Identify which cell holds the provided text, then report its [x, y] central coordinate. 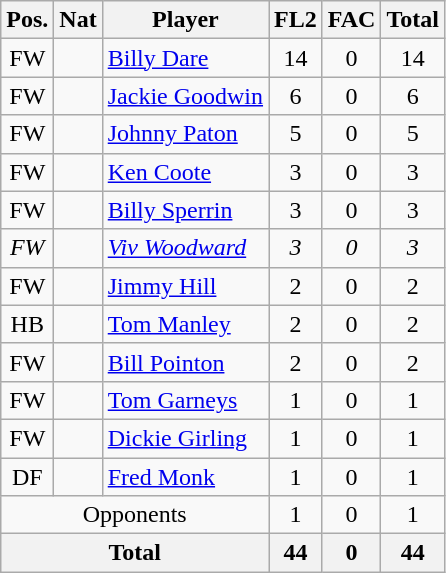
Billy Sperrin [185, 210]
Pos. [28, 20]
Nat [78, 20]
Viv Woodward [185, 248]
Bill Pointon [185, 362]
Billy Dare [185, 58]
Dickie Girling [185, 438]
Ken Coote [185, 172]
Tom Garneys [185, 400]
Fred Monk [185, 477]
Player [185, 20]
HB [28, 324]
Johnny Paton [185, 134]
Tom Manley [185, 324]
FL2 [296, 20]
Jimmy Hill [185, 286]
FAC [352, 20]
Jackie Goodwin [185, 96]
DF [28, 477]
Opponents [135, 515]
